From the cell containing the given text, extract its center point as [x, y] coordinate. 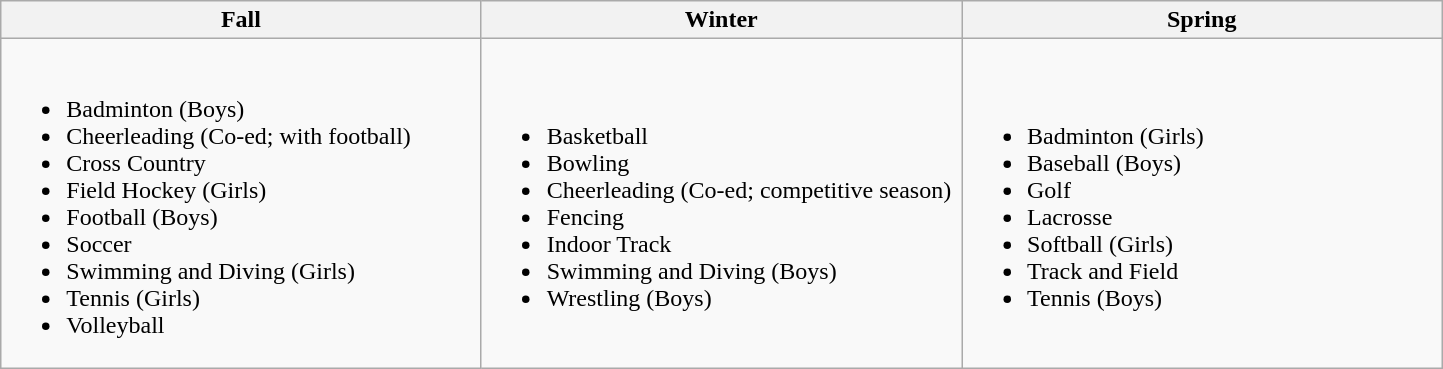
Winter [721, 20]
Fall [241, 20]
Spring [1202, 20]
Badminton (Girls)Baseball (Boys)GolfLacrosseSoftball (Girls)Track and FieldTennis (Boys) [1202, 204]
BasketballBowlingCheerleading (Co-ed; competitive season)FencingIndoor TrackSwimming and Diving (Boys)Wrestling (Boys) [721, 204]
